Find where the given text appears and provide that cell's center as [X, Y] coordinate. 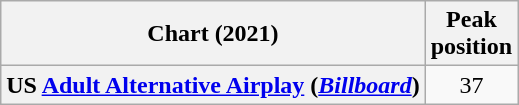
Peakposition [471, 34]
Chart (2021) [213, 34]
37 [471, 85]
US Adult Alternative Airplay (Billboard) [213, 85]
